Locate the cell with the specified text and output its [X, Y] center coordinate. 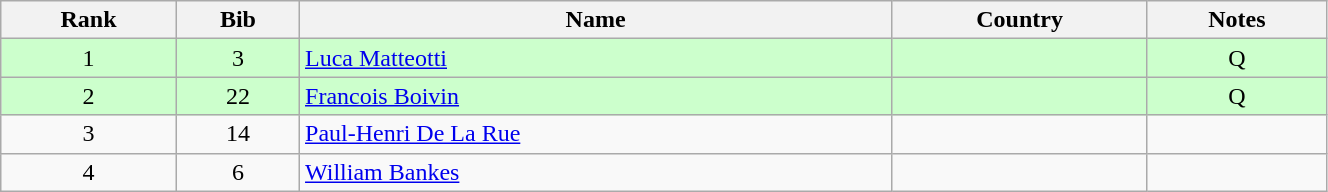
6 [238, 172]
Name [596, 20]
William Bankes [596, 172]
Rank [89, 20]
Francois Boivin [596, 96]
14 [238, 134]
Country [1020, 20]
Paul-Henri De La Rue [596, 134]
2 [89, 96]
Luca Matteotti [596, 58]
22 [238, 96]
1 [89, 58]
Notes [1236, 20]
4 [89, 172]
Bib [238, 20]
